Pinpoint the cell where the given text exists, returning its [X, Y] midpoint coordinate. 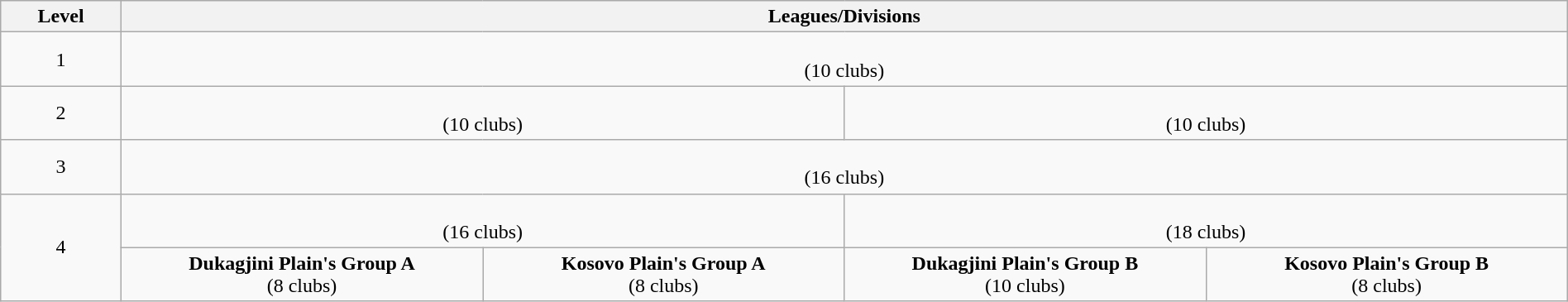
Kosovo Plain's Group A(8 clubs) [663, 275]
1 [61, 60]
Dukagjini Plain's Group B(10 clubs) [1025, 275]
4 [61, 247]
2 [61, 113]
(18 clubs) [1206, 220]
3 [61, 167]
Level [61, 17]
Leagues/Divisions [844, 17]
Kosovo Plain's Group B(8 clubs) [1386, 275]
Dukagjini Plain's Group A(8 clubs) [301, 275]
